Scan for the cell matching the given text and deliver its (X, Y) coordinate at center. 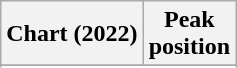
Peakposition (189, 34)
Chart (2022) (72, 34)
